Extract the (X, Y) coordinate from the center of the cell holding the provided text.  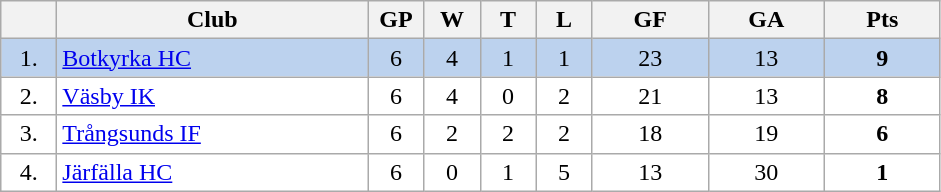
1. (29, 58)
2. (29, 96)
T (508, 20)
Järfälla HC (212, 172)
Club (212, 20)
18 (650, 134)
19 (766, 134)
23 (650, 58)
30 (766, 172)
GP (396, 20)
5 (564, 172)
8 (882, 96)
3. (29, 134)
21 (650, 96)
Pts (882, 20)
Botkyrka HC (212, 58)
W (452, 20)
Trångsunds IF (212, 134)
L (564, 20)
4. (29, 172)
Väsby IK (212, 96)
9 (882, 58)
GA (766, 20)
GF (650, 20)
